Output the (x, y) coordinate of the center of the cell containing the given text.  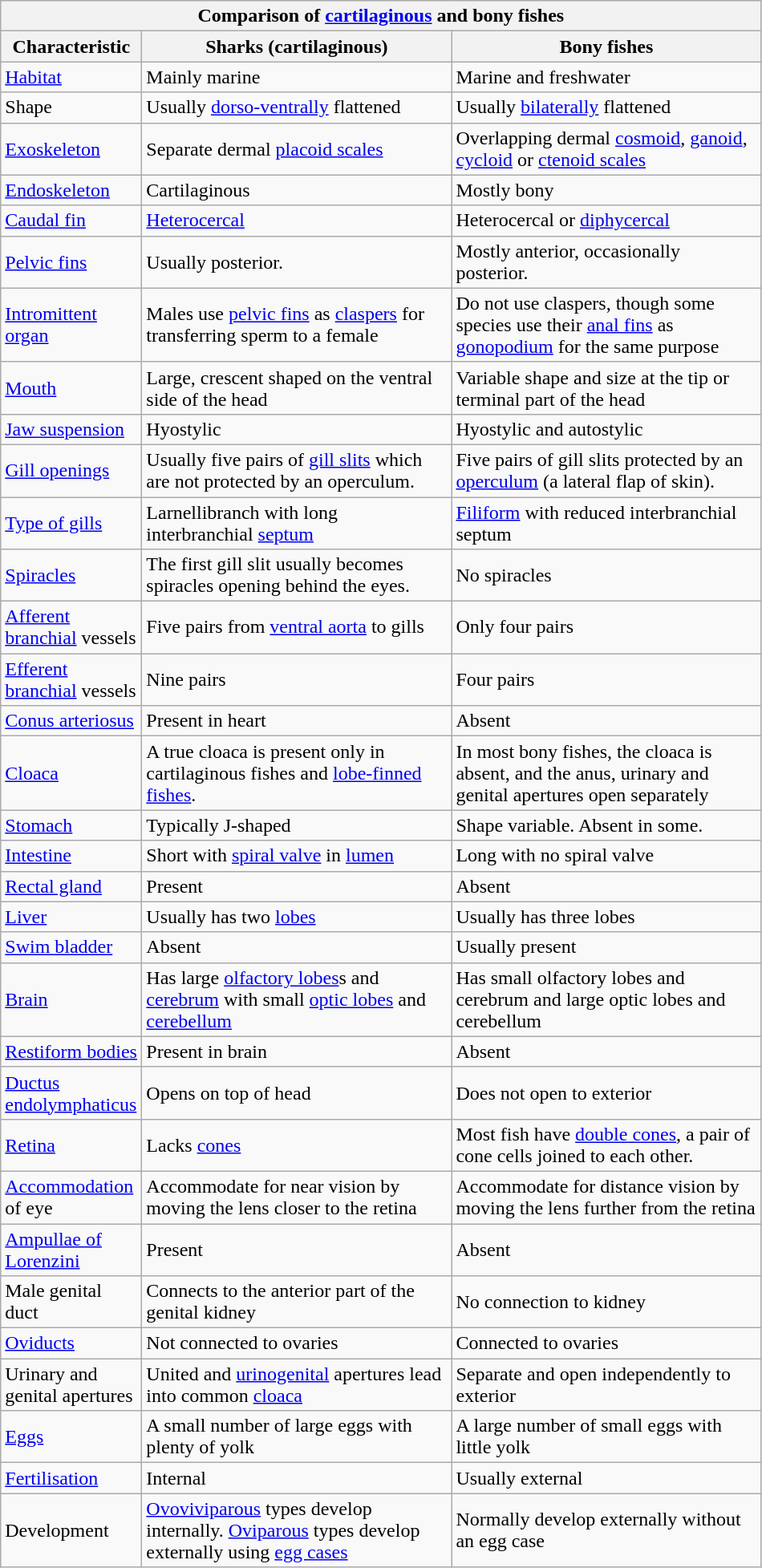
Efferent branchial vessels (71, 680)
Separate and open independently to exterior (606, 1384)
Larnellibranch with long interbranchial septum (297, 523)
Has small olfactory lobes and cerebrum and large optic lobes and cerebellum (606, 999)
Accommodation of eye (71, 1197)
Normally develop externally without an egg case (606, 1530)
Rectal gland (71, 886)
A small number of large eggs with plenty of yolk (297, 1437)
Intromittent organ (71, 325)
Most fish have double cones, a pair of cone cells joined to each other. (606, 1145)
Usually present (606, 947)
Connects to the anterior part of the genital kidney (297, 1303)
United and urinogenital apertures lead into common cloaca (297, 1384)
Present in brain (297, 1051)
Heterocercal or diphycercal (606, 221)
Ductus endolymphaticus (71, 1092)
Usually posterior. (297, 261)
Habitat (71, 77)
Cartilaginous (297, 190)
Typically J-shaped (297, 825)
Development (71, 1530)
Usually has two lobes (297, 917)
Endoskeleton (71, 190)
Separate dermal placoid scales (297, 149)
Restiform bodies (71, 1051)
In most bony fishes, the cloaca is absent, and the anus, urinary and genital apertures open separately (606, 773)
Opens on top of head (297, 1092)
Shape variable. Absent in some. (606, 825)
Usually five pairs of gill slits which are not protected by an operculum. (297, 470)
Long with no spiral valve (606, 856)
Mainly marine (297, 77)
Fertilisation (71, 1478)
Pelvic fins (71, 261)
Caudal fin (71, 221)
Usually bilaterally flattened (606, 107)
Filiform with reduced interbranchial septum (606, 523)
Mostly bony (606, 190)
Conus arteriosus (71, 721)
Only four pairs (606, 627)
A true cloaca is present only in cartilaginous fishes and lobe-finned fishes. (297, 773)
Overlapping dermal cosmoid, ganoid, cycloid or ctenoid scales (606, 149)
Sharks (cartilaginous) (297, 47)
Oviducts (71, 1343)
Has large olfactory lobess and cerebrum with small optic lobes and cerebellum (297, 999)
Swim bladder (71, 947)
A large number of small eggs with little yolk (606, 1437)
Hyostylic (297, 429)
Large, crescent shaped on the ventral side of the head (297, 388)
Spiracles (71, 576)
Liver (71, 917)
Not connected to ovaries (297, 1343)
Ovoviviparous types develop internally. Oviparous types develop externally using egg cases (297, 1530)
Mouth (71, 388)
Present in heart (297, 721)
Intestine (71, 856)
Cloaca (71, 773)
Usually has three lobes (606, 917)
Comparison of cartilaginous and bony fishes (381, 16)
Internal (297, 1478)
Afferent branchial vessels (71, 627)
Jaw suspension (71, 429)
Short with spiral valve in lumen (297, 856)
Four pairs (606, 680)
Connected to ovaries (606, 1343)
Mostly anterior, occasionally posterior. (606, 261)
Hyostylic and autostylic (606, 429)
Retina (71, 1145)
Five pairs from ventral aorta to gills (297, 627)
Shape (71, 107)
Stomach (71, 825)
Exoskeleton (71, 149)
Gill openings (71, 470)
Marine and freshwater (606, 77)
No spiracles (606, 576)
Usually dorso-ventrally flattened (297, 107)
Characteristic (71, 47)
Does not open to exterior (606, 1092)
Five pairs of gill slits protected by an operculum (a lateral flap of skin). (606, 470)
Nine pairs (297, 680)
Male genital duct (71, 1303)
Urinary and genital apertures (71, 1384)
Eggs (71, 1437)
Males use pelvic fins as claspers for transferring sperm to a female (297, 325)
Do not use claspers, though some species use their anal fins as gonopodium for the same purpose (606, 325)
Variable shape and size at the tip or terminal part of the head (606, 388)
Heterocercal (297, 221)
Type of gills (71, 523)
Lacks cones (297, 1145)
Accommodate for distance vision by moving the lens further from the retina (606, 1197)
Brain (71, 999)
No connection to kidney (606, 1303)
The first gill slit usually becomes spiracles opening behind the eyes. (297, 576)
Ampullae of Lorenzini (71, 1250)
Bony fishes (606, 47)
Accommodate for near vision by moving the lens closer to the retina (297, 1197)
Usually external (606, 1478)
